Return the [X, Y] coordinate for the center point of the cell that contains the specified text.  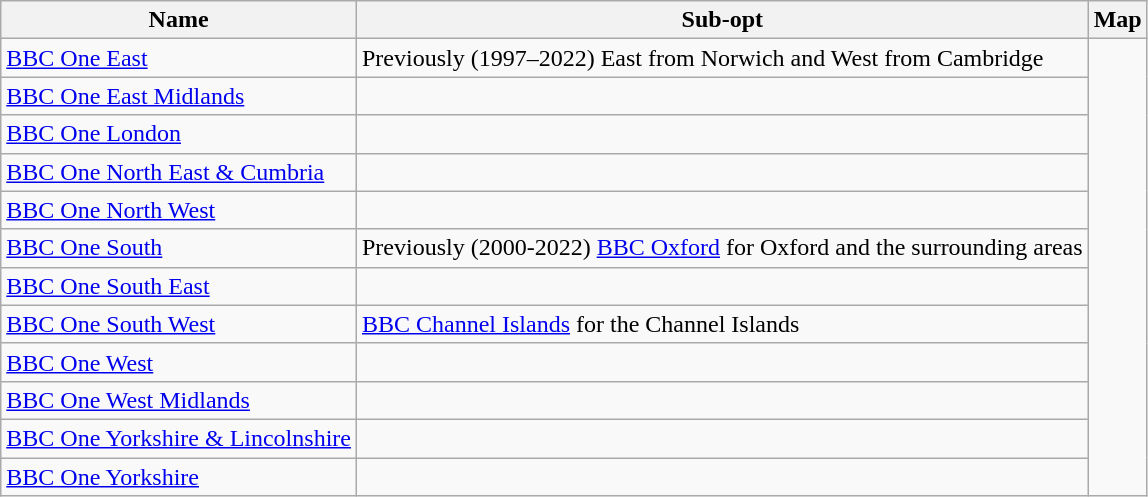
BBC One London [179, 134]
BBC One South West [179, 324]
BBC One West Midlands [179, 400]
Previously (2000-2022) BBC Oxford for Oxford and the surrounding areas [722, 248]
Name [179, 20]
BBC One South [179, 248]
Previously (1997–2022) East from Norwich and West from Cambridge [722, 58]
Sub-opt [722, 20]
BBC One East Midlands [179, 96]
BBC One Yorkshire [179, 477]
BBC One North West [179, 210]
BBC One East [179, 58]
BBC One Yorkshire & Lincolnshire [179, 438]
BBC Channel Islands for the Channel Islands [722, 324]
Map [1118, 20]
BBC One South East [179, 286]
BBC One West [179, 362]
BBC One North East & Cumbria [179, 172]
